Output the [x, y] coordinate of the center of the cell containing the given text.  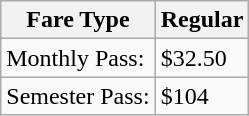
$104 [202, 96]
Semester Pass: [78, 96]
Monthly Pass: [78, 58]
$32.50 [202, 58]
Regular [202, 20]
Fare Type [78, 20]
